Return [x, y] of the center of cell containing provided text 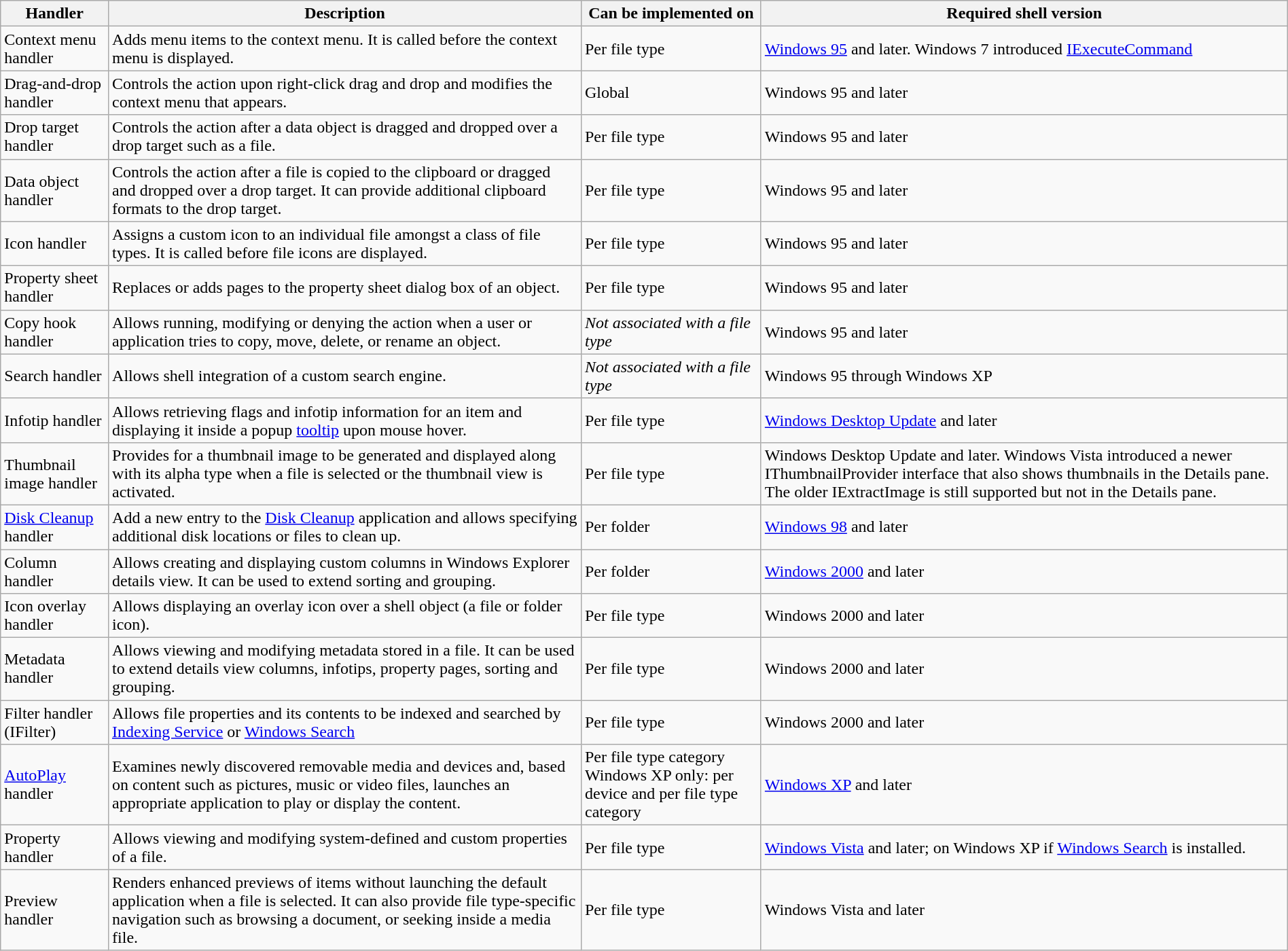
Data object handler [54, 190]
Windows Vista and later; on Windows XP if Windows Search is installed. [1024, 848]
Allows retrieving flags and infotip information for an item and displaying it inside a popup tooltip upon mouse hover. [345, 420]
Per file type categoryWindows XP only: per device and per file type category [671, 785]
Can be implemented on [671, 14]
Allows shell integration of a custom search engine. [345, 376]
Assigns a custom icon to an individual file amongst a class of file types. It is called before file icons are displayed. [345, 243]
Search handler [54, 376]
Thumbnail image handler [54, 473]
Allows viewing and modifying system-defined and custom properties of a file. [345, 848]
Allows displaying an overlay icon over a shell object (a file or folder icon). [345, 615]
Infotip handler [54, 420]
Windows 98 and later [1024, 527]
Drop target handler [54, 137]
Icon overlay handler [54, 615]
Provides for a thumbnail image to be generated and displayed along with its alpha type when a file is selected or the thumbnail view is activated. [345, 473]
Handler [54, 14]
Copy hook handler [54, 331]
Allows creating and displaying custom columns in Windows Explorer details view. It can be used to extend sorting and grouping. [345, 571]
Replaces or adds pages to the property sheet dialog box of an object. [345, 288]
Windows Desktop Update and later [1024, 420]
Controls the action after a data object is dragged and dropped over a drop target such as a file. [345, 137]
Allows file properties and its contents to be indexed and searched by Indexing Service or Windows Search [345, 723]
Allows running, modifying or denying the action when a user or application tries to copy, move, delete, or rename an object. [345, 331]
Property handler [54, 848]
Windows 95 through Windows XP [1024, 376]
Description [345, 14]
Windows 95 and later. Windows 7 introduced IExecuteCommand [1024, 49]
Icon handler [54, 243]
Filter handler (IFilter) [54, 723]
Drag-and-drop handler [54, 92]
AutoPlay handler [54, 785]
Disk Cleanup handler [54, 527]
Preview handler [54, 910]
Windows Vista and later [1024, 910]
Controls the action upon right-click drag and drop and modifies the context menu that appears. [345, 92]
Add a new entry to the Disk Cleanup application and allows specifying additional disk locations or files to clean up. [345, 527]
Windows XP and later [1024, 785]
Context menu handler [54, 49]
Required shell version [1024, 14]
Adds menu items to the context menu. It is called before the context menu is displayed. [345, 49]
Metadata handler [54, 669]
Property sheet handler [54, 288]
Global [671, 92]
Column handler [54, 571]
